Pinpoint the cell where the given text exists, returning its [X, Y] midpoint coordinate. 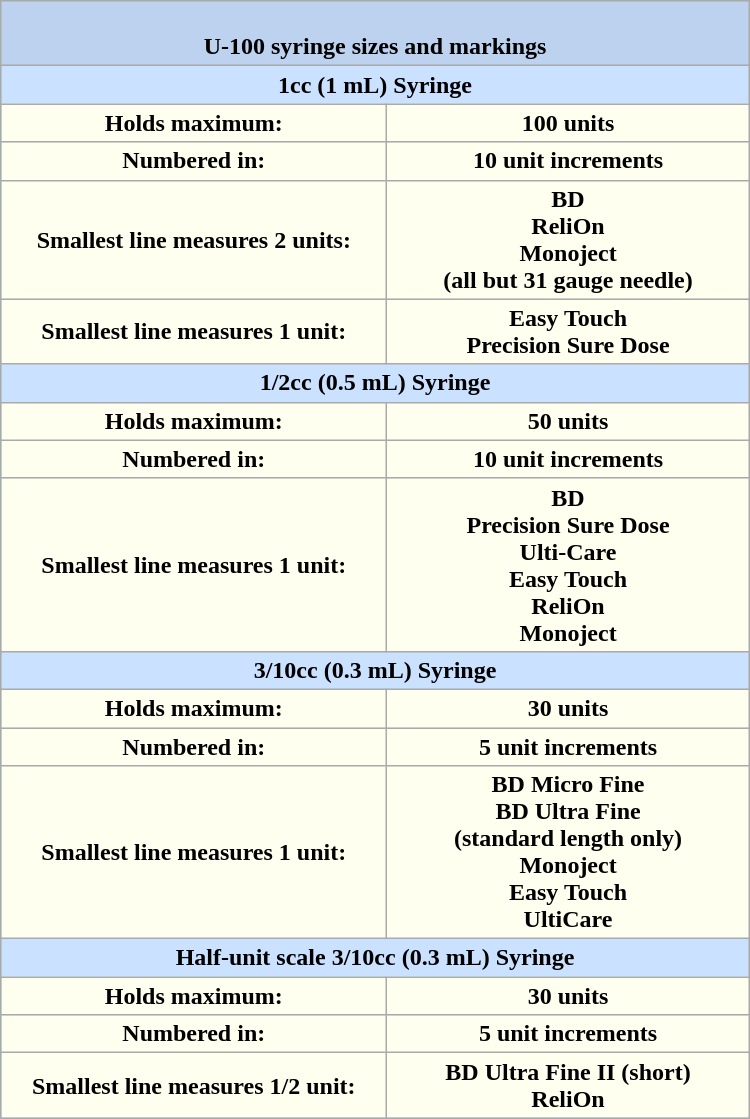
BD Micro FineBD Ultra Fine(standard length only)Monoject Easy TouchUltiCare [568, 852]
100 units [568, 123]
1/2cc (0.5 mL) Syringe [375, 383]
BDReliOnMonoject(all but 31 gauge needle) [568, 240]
U-100 syringe sizes and markings [375, 34]
Easy TouchPrecision Sure Dose [568, 332]
1cc (1 mL) Syringe [375, 85]
Smallest line measures 2 units: [194, 240]
BDPrecision Sure DoseUlti-Care Easy TouchReliOnMonoject [568, 564]
Smallest line measures 1/2 unit: [194, 1086]
BD Ultra Fine II (short)ReliOn [568, 1086]
Half-unit scale 3/10cc (0.3 mL) Syringe [375, 958]
3/10cc (0.3 mL) Syringe [375, 670]
50 units [568, 421]
